Extract the [x, y] coordinate from the center of the cell holding the provided text.  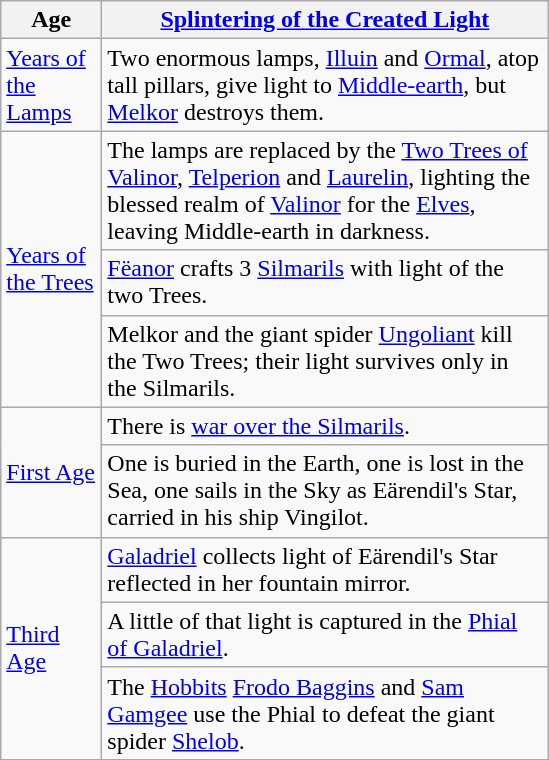
There is war over the Silmarils. [325, 426]
Splintering of the Created Light [325, 20]
Third Age [52, 648]
First Age [52, 472]
The Hobbits Frodo Baggins and Sam Gamgee use the Phial to defeat the giant spider Shelob. [325, 713]
Years of the Trees [52, 269]
Two enormous lamps, Illuin and Ormal, atop tall pillars, give light to Middle-earth, but Melkor destroys them. [325, 85]
One is buried in the Earth, one is lost in the Sea, one sails in the Sky as Eärendil's Star, carried in his ship Vingilot. [325, 491]
Age [52, 20]
Galadriel collects light of Eärendil's Star reflected in her fountain mirror. [325, 570]
A little of that light is captured in the Phial of Galadriel. [325, 634]
Years of the Lamps [52, 85]
Melkor and the giant spider Ungoliant kill the Two Trees; their light survives only in the Silmarils. [325, 361]
Fëanor crafts 3 Silmarils with light of the two Trees. [325, 282]
